Extract the [X, Y] coordinate from the center of the cell holding the provided text.  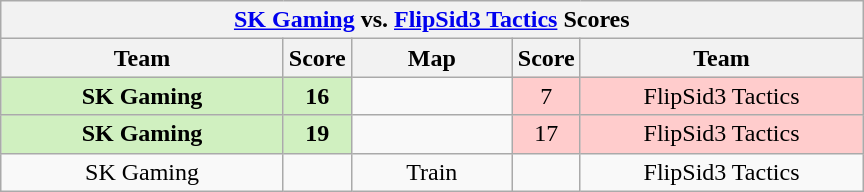
17 [546, 134]
SK Gaming vs. FlipSid3 Tactics Scores [432, 20]
Train [432, 172]
Map [432, 58]
16 [317, 96]
19 [317, 134]
7 [546, 96]
